From the cell containing the given text, extract its center point as (X, Y) coordinate. 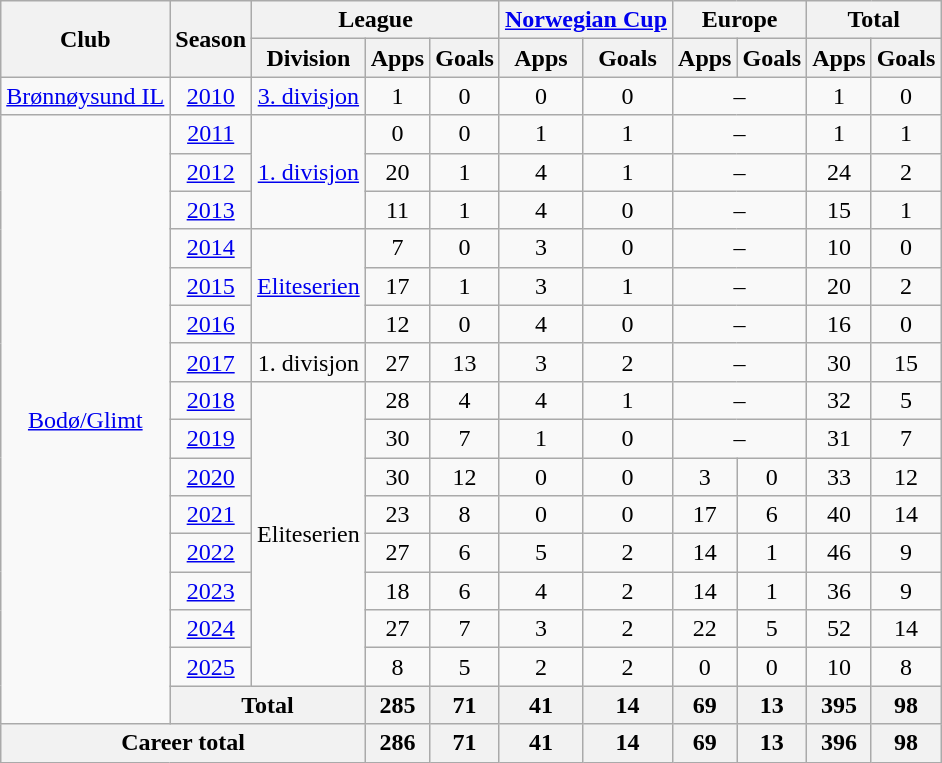
33 (839, 477)
Division (309, 58)
2022 (211, 553)
2016 (211, 324)
2012 (211, 172)
2020 (211, 477)
2024 (211, 629)
2023 (211, 591)
16 (839, 324)
2018 (211, 400)
23 (397, 515)
40 (839, 515)
285 (397, 705)
32 (839, 400)
Club (86, 39)
395 (839, 705)
Career total (183, 743)
52 (839, 629)
2019 (211, 438)
Norwegian Cup (586, 20)
League (376, 20)
2010 (211, 96)
Season (211, 39)
396 (839, 743)
2015 (211, 286)
22 (705, 629)
31 (839, 438)
2025 (211, 667)
36 (839, 591)
2017 (211, 362)
28 (397, 400)
24 (839, 172)
2011 (211, 134)
3. divisjon (309, 96)
2021 (211, 515)
18 (397, 591)
11 (397, 210)
286 (397, 743)
2013 (211, 210)
2014 (211, 248)
46 (839, 553)
Bodø/Glimt (86, 420)
Europe (740, 20)
Brønnøysund IL (86, 96)
